Find where the given text appears and provide that cell's center as (x, y) coordinate. 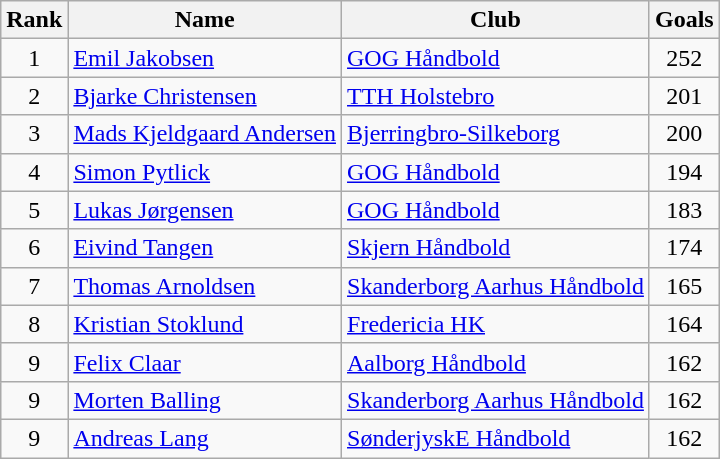
Lukas Jørgensen (205, 210)
SønderjyskE Håndbold (496, 438)
Eivind Tangen (205, 248)
Emil Jakobsen (205, 58)
Aalborg Håndbold (496, 362)
4 (34, 172)
Bjarke Christensen (205, 96)
Felix Claar (205, 362)
Kristian Stoklund (205, 324)
Simon Pytlick (205, 172)
183 (684, 210)
Thomas Arnoldsen (205, 286)
Goals (684, 20)
201 (684, 96)
252 (684, 58)
Skjern Håndbold (496, 248)
3 (34, 134)
8 (34, 324)
Mads Kjeldgaard Andersen (205, 134)
Andreas Lang (205, 438)
Bjerringbro-Silkeborg (496, 134)
Morten Balling (205, 400)
6 (34, 248)
164 (684, 324)
7 (34, 286)
174 (684, 248)
Name (205, 20)
165 (684, 286)
Fredericia HK (496, 324)
Club (496, 20)
5 (34, 210)
Rank (34, 20)
TTH Holstebro (496, 96)
1 (34, 58)
2 (34, 96)
194 (684, 172)
200 (684, 134)
